Scan for the cell matching the given text and deliver its (x, y) coordinate at center. 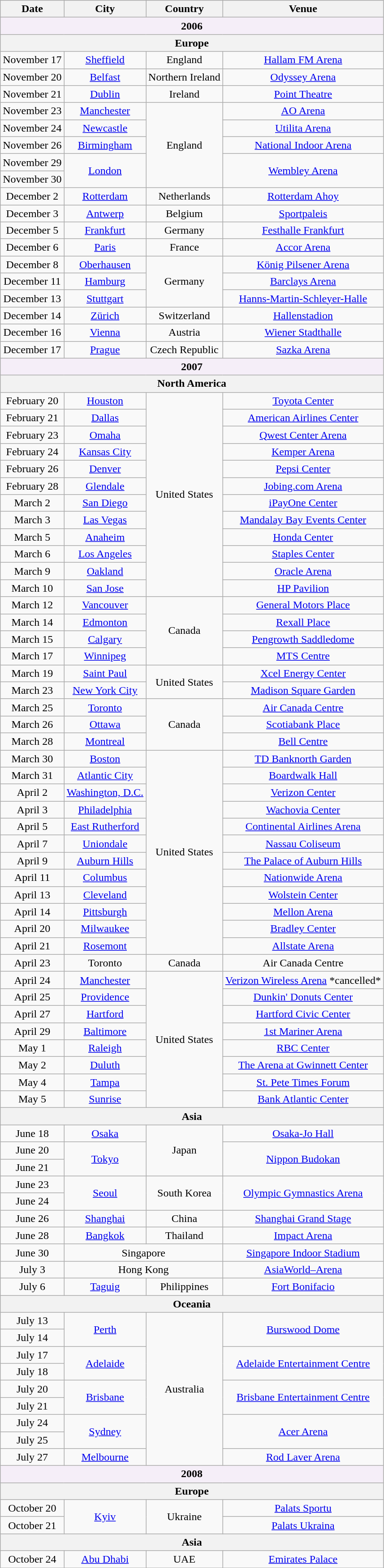
AsiaWorld–Arena (303, 1269)
South Korea (185, 1193)
Singapore (143, 1252)
Las Vegas (105, 520)
HP Pavilion (303, 588)
November 24 (32, 128)
Providence (105, 997)
MTS Centre (303, 656)
Verizon Center (303, 793)
Utilita Arena (303, 128)
Hallenstadion (303, 316)
Dallas (105, 418)
San Diego (105, 503)
Hartford Civic Center (303, 1014)
Nassau Coliseum (303, 844)
May 2 (32, 1065)
Milwaukee (105, 929)
2007 (192, 367)
Adelaide Entertainment Centre (303, 1363)
Tampa (105, 1082)
Staples Center (303, 554)
June 24 (32, 1201)
Verizon Wireless Arena *cancelled* (303, 980)
The Palace of Auburn Hills (303, 861)
Osaka (105, 1133)
Allstate Arena (303, 946)
Acer Arena (303, 1431)
March 12 (32, 605)
December 2 (32, 196)
Pepsi Center (303, 469)
June 18 (32, 1133)
May 5 (32, 1099)
Baltimore (105, 1031)
June 30 (32, 1252)
Frankfurt (105, 231)
November 23 (32, 111)
Seoul (105, 1193)
April 3 (32, 810)
March 28 (32, 741)
July 18 (32, 1372)
Hallam FM Arena (303, 60)
Xcel Energy Center (303, 673)
Date (32, 9)
Kemper Arena (303, 452)
Winnipeg (105, 656)
Denver (105, 469)
Melbourne (105, 1457)
East Rutherford (105, 827)
April 20 (32, 929)
Dublin (105, 94)
Duluth (105, 1065)
March 9 (32, 571)
Wachovia Center (303, 810)
Sydney (105, 1431)
Australia (185, 1389)
February 28 (32, 486)
July 25 (32, 1440)
Brisbane (105, 1397)
Scotiabank Place (303, 724)
2008 (192, 1474)
July 14 (32, 1338)
December 5 (32, 231)
Japan (185, 1150)
Osaka-Jo Hall (303, 1133)
Edmonton (105, 622)
TD Banknorth Garden (303, 759)
Saint Paul (105, 673)
Burswood Dome (303, 1329)
Hanns-Martin-Schleyer-Halle (303, 299)
City (105, 9)
National Indoor Arena (303, 145)
Columbus (105, 878)
Belgium (185, 214)
April 25 (32, 997)
April 11 (32, 878)
April 27 (32, 1014)
UAE (185, 1559)
May 4 (32, 1082)
Rotterdam (105, 196)
Oberhausen (105, 265)
Wiener Stadthalle (303, 333)
Palats Sportu (303, 1508)
Dunkin' Donuts Center (303, 997)
Paris (105, 248)
Nippon Budokan (303, 1159)
Kansas City (105, 452)
Festhalle Frankfurt (303, 231)
Omaha (105, 435)
Belfast (105, 77)
Toyota Center (303, 401)
Qwest Center Arena (303, 435)
Pittsburgh (105, 912)
March 3 (32, 520)
1st Mariner Arena (303, 1031)
March 19 (32, 673)
April 5 (32, 827)
March 25 (32, 707)
March 2 (32, 503)
Stuttgart (105, 299)
February 24 (32, 452)
Calgary (105, 639)
Atlantic City (105, 776)
Ukraine (185, 1517)
St. Pete Times Forum (303, 1082)
Switzerland (185, 316)
Washington, D.C. (105, 793)
Shanghai Grand Stage (303, 1218)
Brisbane Entertainment Centre (303, 1397)
February 26 (32, 469)
Nationwide Arena (303, 878)
Ottawa (105, 724)
December 17 (32, 350)
June 26 (32, 1218)
April 24 (32, 980)
November 30 (32, 179)
Honda Center (303, 537)
Montreal (105, 741)
Point Theatre (303, 94)
Czech Republic (185, 350)
The Arena at Gwinnett Center (303, 1065)
Austria (185, 333)
April 2 (32, 793)
March 10 (32, 588)
February 23 (32, 435)
Oceania (192, 1304)
May 1 (32, 1048)
Mellon Arena (303, 912)
Bangkok (105, 1235)
Rotterdam Ahoy (303, 196)
November 29 (32, 162)
Hartford (105, 1014)
December 13 (32, 299)
San Jose (105, 588)
Bradley Center (303, 929)
June 21 (32, 1167)
Ireland (185, 94)
Barclays Arena (303, 282)
Netherlands (185, 196)
Madison Square Garden (303, 690)
March 30 (32, 759)
April 23 (32, 963)
Northern Ireland (185, 77)
July 20 (32, 1389)
Thailand (185, 1235)
December 14 (32, 316)
July 13 (32, 1321)
Zürich (105, 316)
Venue (303, 9)
April 14 (32, 912)
Shanghai (105, 1218)
March 15 (32, 639)
December 8 (32, 265)
General Motors Place (303, 605)
Vienna (105, 333)
April 21 (32, 946)
Antwerp (105, 214)
November 20 (32, 77)
2006 (192, 26)
April 13 (32, 895)
Accor Arena (303, 248)
Houston (105, 401)
December 3 (32, 214)
Bell Centre (303, 741)
Rod Laver Arena (303, 1457)
König Pilsener Arena (303, 265)
iPayOne Center (303, 503)
Philadelphia (105, 810)
Los Angeles (105, 554)
March 14 (32, 622)
February 20 (32, 401)
Sazka Arena (303, 350)
November 21 (32, 94)
Mandalay Bay Events Center (303, 520)
October 21 (32, 1525)
Palats Ukraina (303, 1525)
Abu Dhabi (105, 1559)
Wolstein Center (303, 895)
Anaheim (105, 537)
Country (185, 9)
Olympic Gymnastics Arena (303, 1193)
December 16 (32, 333)
New York City (105, 690)
July 17 (32, 1355)
Impact Arena (303, 1235)
April 9 (32, 861)
Sunrise (105, 1099)
Emirates Palace (303, 1559)
June 28 (32, 1235)
Taguig (105, 1286)
China (185, 1218)
AO Arena (303, 111)
Prague (105, 350)
Jobing.com Arena (303, 486)
Philippines (185, 1286)
March 17 (32, 656)
December 6 (32, 248)
February 21 (32, 418)
Auburn Hills (105, 861)
American Airlines Center (303, 418)
Oracle Arena (303, 571)
France (185, 248)
Perth (105, 1329)
Boston (105, 759)
Sheffield (105, 60)
July 24 (32, 1423)
July 21 (32, 1406)
July 3 (32, 1269)
March 5 (32, 537)
Boardwalk Hall (303, 776)
Tokyo (105, 1159)
March 6 (32, 554)
Hong Kong (143, 1269)
Adelaide (105, 1363)
Pengrowth Saddledome (303, 639)
Wembley Arena (303, 171)
October 24 (32, 1559)
Rosemont (105, 946)
Odyssey Arena (303, 77)
Oakland (105, 571)
Sportpaleis (303, 214)
North America (192, 384)
Bank Atlantic Center (303, 1099)
Newcastle (105, 128)
October 20 (32, 1508)
Glendale (105, 486)
March 23 (32, 690)
December 11 (32, 282)
March 31 (32, 776)
Kyiv (105, 1517)
London (105, 171)
Rexall Place (303, 622)
Fort Bonifacio (303, 1286)
Hamburg (105, 282)
November 26 (32, 145)
RBC Center (303, 1048)
July 6 (32, 1286)
April 29 (32, 1031)
Singapore Indoor Stadium (303, 1252)
Cleveland (105, 895)
June 23 (32, 1184)
June 20 (32, 1150)
November 17 (32, 60)
Raleigh (105, 1048)
April 7 (32, 844)
Birmingham (105, 145)
Vancouver (105, 605)
Uniondale (105, 844)
Continental Airlines Arena (303, 827)
March 26 (32, 724)
July 27 (32, 1457)
